Scan for the cell matching the given text and deliver its [X, Y] coordinate at center. 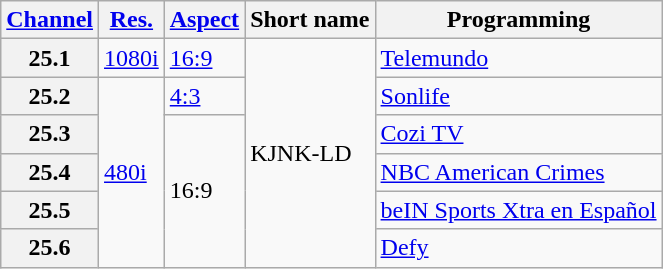
Short name [310, 20]
25.2 [50, 96]
Channel [50, 20]
480i [132, 172]
beIN Sports Xtra en Español [518, 210]
25.6 [50, 248]
Aspect [204, 20]
KJNK-LD [310, 153]
Defy [518, 248]
Programming [518, 20]
Telemundo [518, 58]
25.5 [50, 210]
NBC American Crimes [518, 172]
25.3 [50, 134]
25.4 [50, 172]
Sonlife [518, 96]
Cozi TV [518, 134]
25.1 [50, 58]
4:3 [204, 96]
1080i [132, 58]
Res. [132, 20]
